Search for the cell housing the specified text and yield its [X, Y] center coordinate. 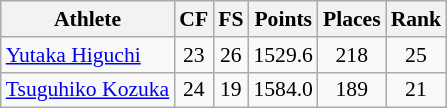
Rank [416, 19]
19 [230, 90]
26 [230, 55]
218 [352, 55]
Tsuguhiko Kozuka [88, 90]
24 [194, 90]
CF [194, 19]
1584.0 [282, 90]
1529.6 [282, 55]
Points [282, 19]
FS [230, 19]
Places [352, 19]
Yutaka Higuchi [88, 55]
25 [416, 55]
189 [352, 90]
Athlete [88, 19]
23 [194, 55]
21 [416, 90]
